Identify which cell holds the provided text, then report its [X, Y] central coordinate. 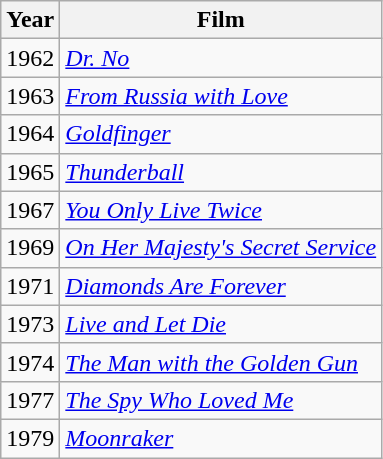
1962 [30, 58]
The Spy Who Loved Me [221, 400]
The Man with the Golden Gun [221, 362]
On Her Majesty's Secret Service [221, 248]
You Only Live Twice [221, 210]
From Russia with Love [221, 96]
1965 [30, 172]
Moonraker [221, 438]
Thunderball [221, 172]
1973 [30, 324]
Film [221, 20]
1974 [30, 362]
Live and Let Die [221, 324]
Year [30, 20]
1967 [30, 210]
1964 [30, 134]
Diamonds Are Forever [221, 286]
Dr. No [221, 58]
1969 [30, 248]
Goldfinger [221, 134]
1963 [30, 96]
1971 [30, 286]
1979 [30, 438]
1977 [30, 400]
